Identify which cell holds the provided text, then report its (X, Y) central coordinate. 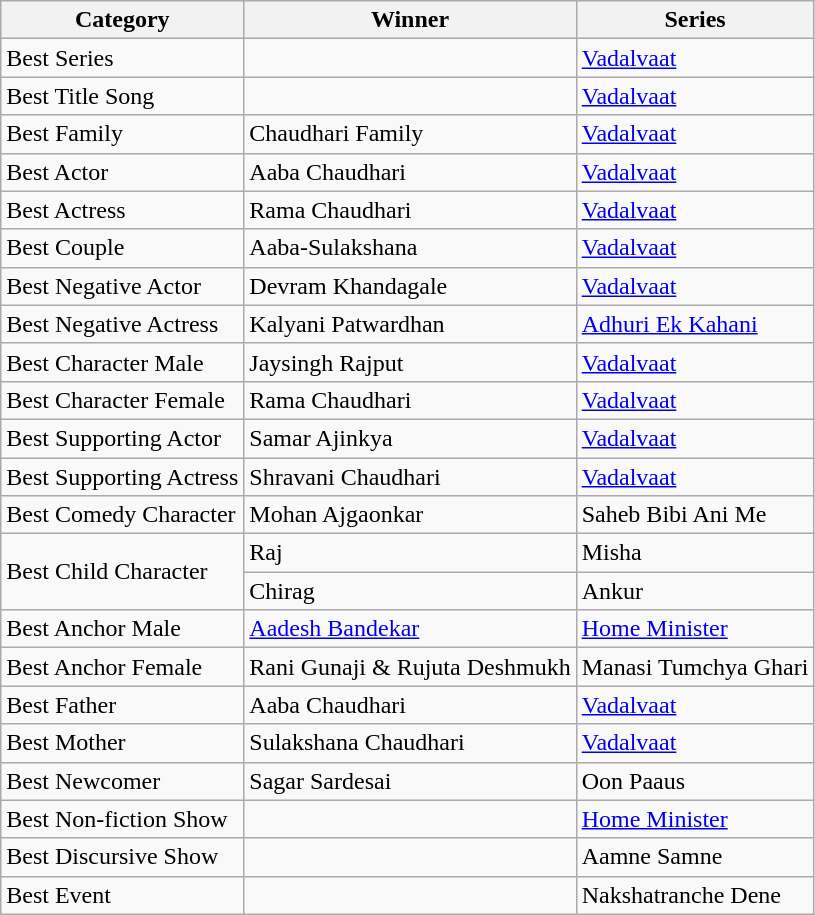
Category (122, 20)
Aamne Samne (695, 857)
Raj (410, 553)
Winner (410, 20)
Best Supporting Actress (122, 477)
Kalyani Patwardhan (410, 324)
Best Non-fiction Show (122, 819)
Best Newcomer (122, 781)
Samar Ajinkya (410, 438)
Aadesh Bandekar (410, 629)
Series (695, 20)
Best Child Character (122, 572)
Best Supporting Actor (122, 438)
Oon Paaus (695, 781)
Best Character Female (122, 400)
Nakshatranche Dene (695, 895)
Best Event (122, 895)
Best Negative Actress (122, 324)
Jaysingh Rajput (410, 362)
Sulakshana Chaudhari (410, 743)
Best Family (122, 134)
Misha (695, 553)
Chirag (410, 591)
Shravani Chaudhari (410, 477)
Best Character Male (122, 362)
Best Title Song (122, 96)
Best Father (122, 705)
Best Series (122, 58)
Rani Gunaji & Rujuta Deshmukh (410, 667)
Best Actress (122, 210)
Best Discursive Show (122, 857)
Saheb Bibi Ani Me (695, 515)
Best Anchor Female (122, 667)
Aaba-Sulakshana (410, 248)
Ankur (695, 591)
Chaudhari Family (410, 134)
Devram Khandagale (410, 286)
Best Actor (122, 172)
Sagar Sardesai (410, 781)
Best Comedy Character (122, 515)
Adhuri Ek Kahani (695, 324)
Manasi Tumchya Ghari (695, 667)
Best Anchor Male (122, 629)
Best Couple (122, 248)
Mohan Ajgaonkar (410, 515)
Best Negative Actor (122, 286)
Best Mother (122, 743)
